Extract the (X, Y) coordinate from the center of the cell holding the provided text.  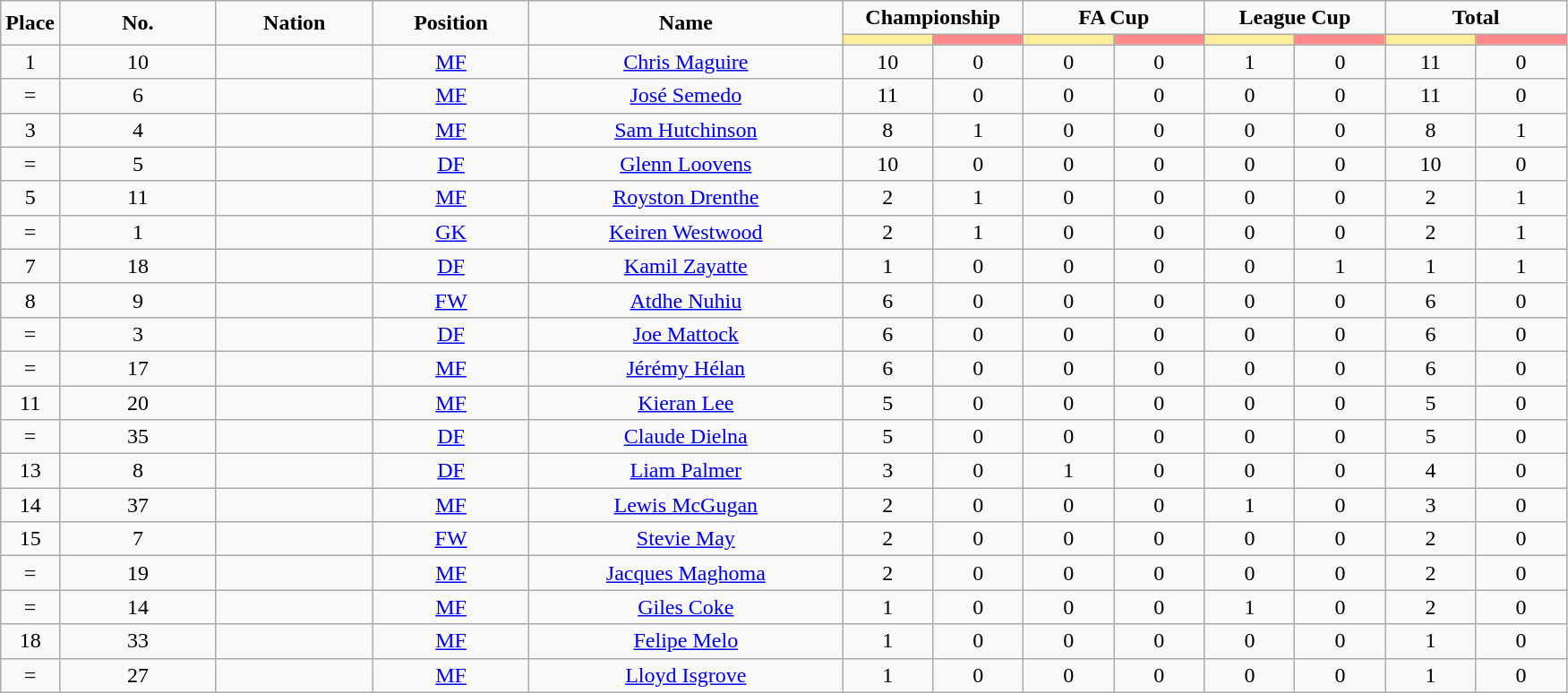
15 (30, 539)
Giles Coke (686, 607)
League Cup (1295, 18)
Lewis McGugan (686, 505)
Name (686, 23)
FA Cup (1114, 18)
No. (138, 23)
35 (138, 437)
27 (138, 675)
17 (138, 368)
Glenn Loovens (686, 164)
Championship (933, 18)
Stevie May (686, 539)
Chris Maguire (686, 62)
Atdhe Nuhiu (686, 300)
Royston Drenthe (686, 198)
13 (30, 471)
37 (138, 505)
Kamil Zayatte (686, 266)
GK (451, 232)
Claude Dielna (686, 437)
Jacques Maghoma (686, 573)
Kieran Lee (686, 402)
19 (138, 573)
33 (138, 641)
Keiren Westwood (686, 232)
Place (30, 23)
Position (451, 23)
José Semedo (686, 96)
9 (138, 300)
Liam Palmer (686, 471)
Jérémy Hélan (686, 368)
20 (138, 402)
Lloyd Isgrove (686, 675)
Felipe Melo (686, 641)
Total (1476, 18)
Nation (294, 23)
Sam Hutchinson (686, 130)
Joe Mattock (686, 334)
